Find where the given text appears and provide that cell's center as (X, Y) coordinate. 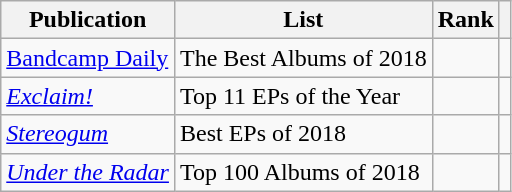
Best EPs of 2018 (303, 134)
Bandcamp Daily (88, 58)
Publication (88, 20)
Top 11 EPs of the Year (303, 96)
Exclaim! (88, 96)
Stereogum (88, 134)
Rank (466, 20)
List (303, 20)
Under the Radar (88, 172)
Top 100 Albums of 2018 (303, 172)
The Best Albums of 2018 (303, 58)
